For the text-containing cell, return its midpoint in (x, y) coordinate format. 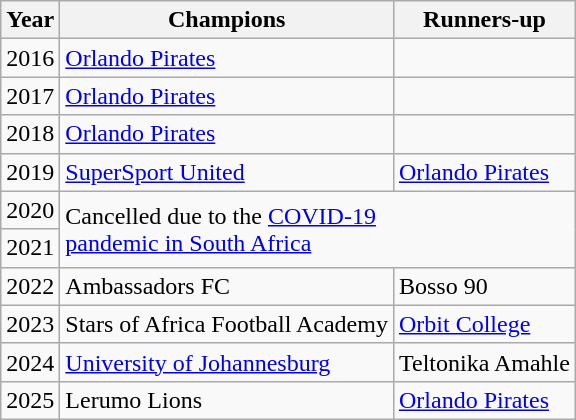
2023 (30, 324)
Year (30, 20)
SuperSport United (227, 172)
Teltonika Amahle (484, 362)
Stars of Africa Football Academy (227, 324)
2016 (30, 58)
University of Johannesburg (227, 362)
2024 (30, 362)
Ambassadors FC (227, 286)
Cancelled due to the COVID-19pandemic in South Africa (318, 229)
Bosso 90 (484, 286)
2021 (30, 248)
Champions (227, 20)
2017 (30, 96)
2025 (30, 400)
Orbit College (484, 324)
2018 (30, 134)
2020 (30, 210)
Lerumo Lions (227, 400)
2022 (30, 286)
2019 (30, 172)
Runners-up (484, 20)
